Pinpoint the cell where the given text exists, returning its (X, Y) midpoint coordinate. 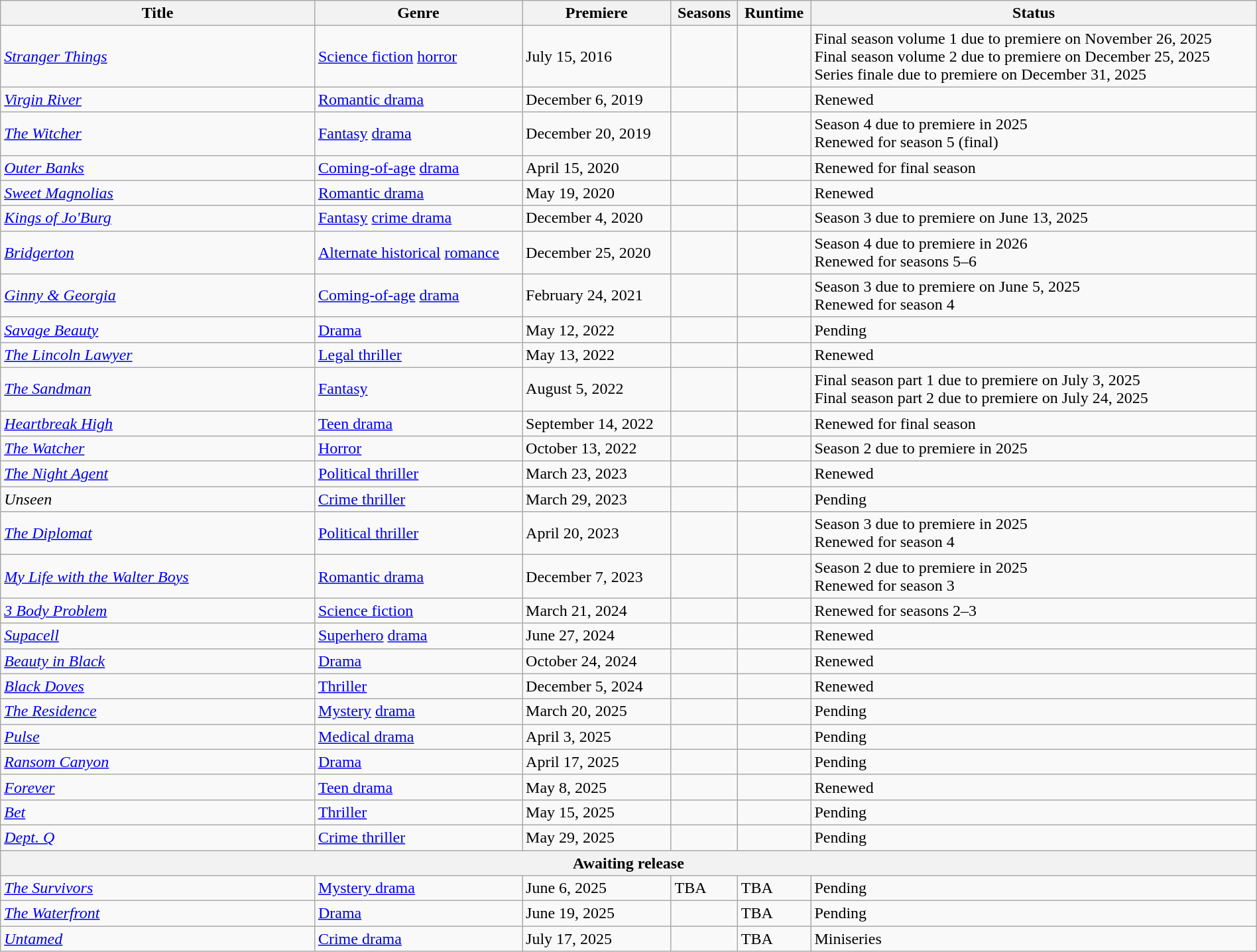
April 3, 2025 (597, 737)
Fantasy drama (418, 134)
Runtime (774, 13)
Crime drama (418, 939)
February 24, 2021 (597, 296)
Miniseries (1034, 939)
Premiere (597, 13)
The Residence (158, 711)
Outer Banks (158, 168)
Season 2 due to premiere in 2025Renewed for season 3 (1034, 577)
October 24, 2024 (597, 661)
July 15, 2016 (597, 56)
Status (1034, 13)
Ransom Canyon (158, 762)
March 20, 2025 (597, 711)
Pulse (158, 737)
June 6, 2025 (597, 888)
May 29, 2025 (597, 837)
Final season part 1 due to premiere on July 3, 2025Final season part 2 due to premiere on July 24, 2025 (1034, 388)
May 8, 2025 (597, 787)
Season 4 due to premiere in 2026Renewed for seasons 5–6 (1034, 252)
Unseen (158, 499)
October 13, 2022 (597, 449)
Seasons (704, 13)
May 13, 2022 (597, 355)
Supacell (158, 636)
September 14, 2022 (597, 424)
December 5, 2024 (597, 686)
December 25, 2020 (597, 252)
Renewed for seasons 2–3 (1034, 611)
Sweet Magnolias (158, 193)
June 27, 2024 (597, 636)
December 20, 2019 (597, 134)
Title (158, 13)
April 17, 2025 (597, 762)
December 6, 2019 (597, 99)
Alternate historical romance (418, 252)
Superhero drama (418, 636)
Kings of Jo'Burg (158, 218)
The Sandman (158, 388)
Dept. Q (158, 837)
April 15, 2020 (597, 168)
Season 3 due to premiere on June 13, 2025 (1034, 218)
The Lincoln Lawyer (158, 355)
Forever (158, 787)
Medical drama (418, 737)
Season 3 due to premiere in 2025Renewed for season 4 (1034, 533)
March 29, 2023 (597, 499)
Virgin River (158, 99)
Beauty in Black (158, 661)
March 21, 2024 (597, 611)
The Witcher (158, 134)
Awaiting release (628, 863)
Season 2 due to premiere in 2025 (1034, 449)
Ginny & Georgia (158, 296)
Horror (418, 449)
March 23, 2023 (597, 474)
December 7, 2023 (597, 577)
The Night Agent (158, 474)
The Diplomat (158, 533)
Bet (158, 812)
The Watcher (158, 449)
Stranger Things (158, 56)
Fantasy crime drama (418, 218)
Heartbreak High (158, 424)
Legal thriller (418, 355)
July 17, 2025 (597, 939)
Season 4 due to premiere in 2025Renewed for season 5 (final) (1034, 134)
Bridgerton (158, 252)
Science fiction (418, 611)
December 4, 2020 (597, 218)
Untamed (158, 939)
May 19, 2020 (597, 193)
Season 3 due to premiere on June 5, 2025Renewed for season 4 (1034, 296)
Savage Beauty (158, 329)
3 Body Problem (158, 611)
Black Doves (158, 686)
My Life with the Walter Boys (158, 577)
May 15, 2025 (597, 812)
The Survivors (158, 888)
Science fiction horror (418, 56)
August 5, 2022 (597, 388)
Fantasy (418, 388)
June 19, 2025 (597, 914)
May 12, 2022 (597, 329)
April 20, 2023 (597, 533)
The Waterfront (158, 914)
Genre (418, 13)
